Capture the cell that displays the provided text and extract its [X, Y] central coordinate. 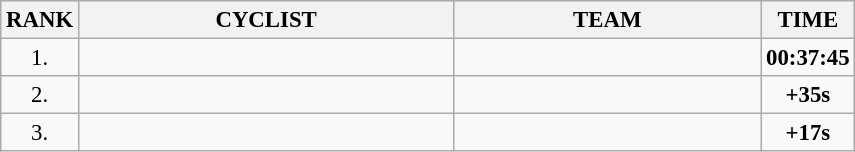
CYCLIST [266, 20]
2. [40, 95]
TEAM [608, 20]
+17s [808, 133]
RANK [40, 20]
00:37:45 [808, 58]
1. [40, 58]
3. [40, 133]
TIME [808, 20]
+35s [808, 95]
